Determine the [X, Y] coordinate at the center of the cell enclosing the given text.  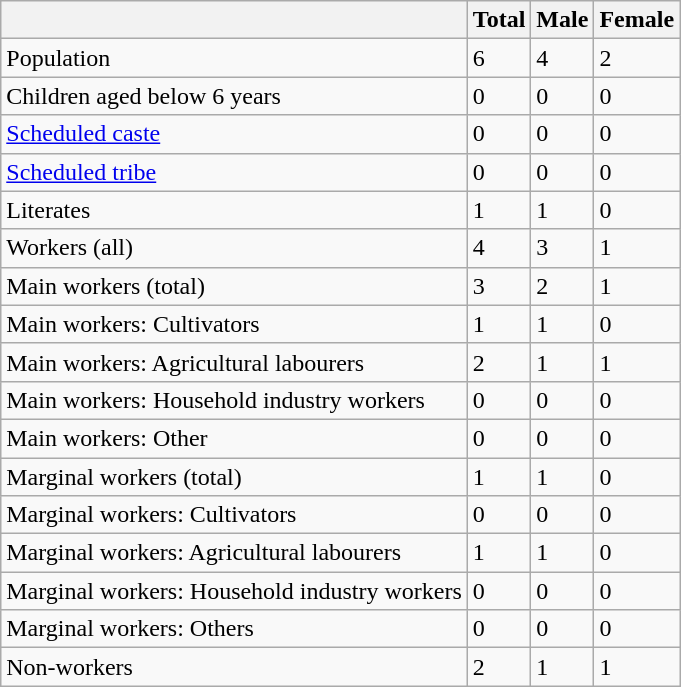
Children aged below 6 years [234, 96]
Main workers: Cultivators [234, 324]
Main workers (total) [234, 286]
Literates [234, 210]
Population [234, 58]
6 [499, 58]
Non-workers [234, 667]
Male [562, 20]
Marginal workers: Household industry workers [234, 591]
Total [499, 20]
Workers (all) [234, 248]
Marginal workers: Others [234, 629]
Main workers: Agricultural labourers [234, 362]
Marginal workers: Cultivators [234, 515]
Scheduled tribe [234, 172]
Main workers: Household industry workers [234, 400]
Female [637, 20]
Marginal workers (total) [234, 477]
Scheduled caste [234, 134]
Marginal workers: Agricultural labourers [234, 553]
Main workers: Other [234, 438]
